Identify which cell holds the provided text, then report its (x, y) central coordinate. 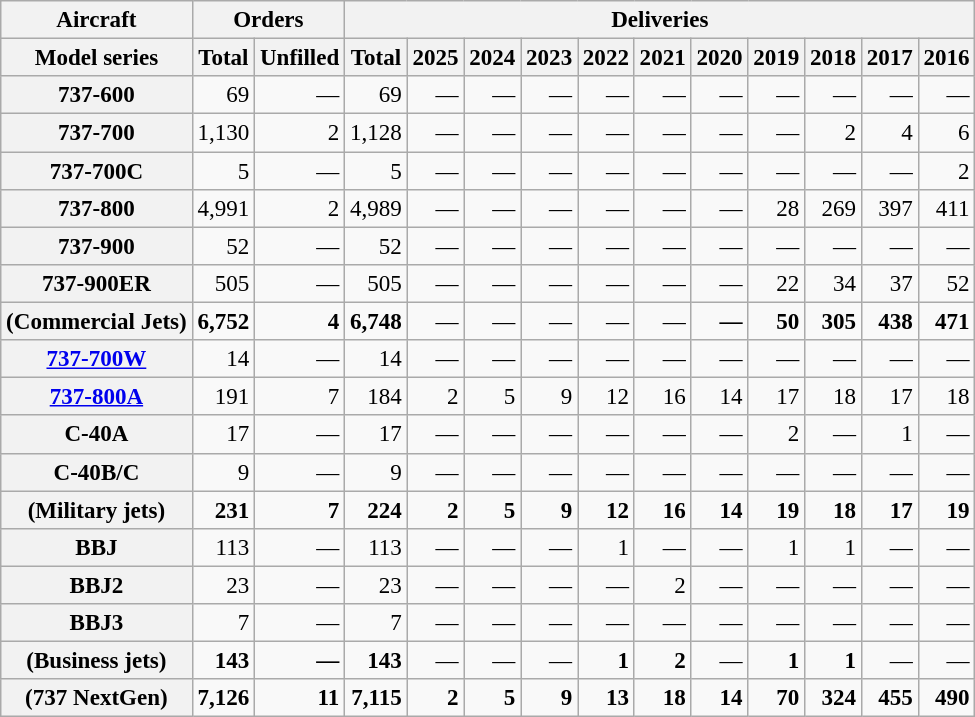
2017 (890, 58)
Orders (268, 20)
2025 (436, 58)
471 (946, 322)
13 (606, 698)
Aircraft (96, 20)
324 (834, 698)
224 (376, 510)
737-800A (96, 397)
BBJ3 (96, 623)
Model series (96, 58)
737-800 (96, 209)
Deliveries (660, 20)
22 (776, 284)
411 (946, 209)
397 (890, 209)
28 (776, 209)
(Commercial Jets) (96, 322)
737-700C (96, 171)
6 (946, 133)
1,128 (376, 133)
2020 (720, 58)
(Business jets) (96, 661)
70 (776, 698)
2021 (662, 58)
269 (834, 209)
50 (776, 322)
490 (946, 698)
6,748 (376, 322)
C-40B/C (96, 472)
4,991 (224, 209)
Unfilled (300, 58)
2024 (492, 58)
34 (834, 284)
737-900 (96, 246)
BBJ (96, 548)
305 (834, 322)
7,126 (224, 698)
737-700 (96, 133)
11 (300, 698)
438 (890, 322)
BBJ2 (96, 585)
737-700W (96, 359)
737-600 (96, 95)
455 (890, 698)
37 (890, 284)
2016 (946, 58)
(Military jets) (96, 510)
2023 (550, 58)
C-40A (96, 435)
4,989 (376, 209)
184 (376, 397)
(737 NextGen) (96, 698)
7,115 (376, 698)
2018 (834, 58)
6,752 (224, 322)
2019 (776, 58)
191 (224, 397)
1,130 (224, 133)
231 (224, 510)
2022 (606, 58)
737-900ER (96, 284)
